Pinpoint the cell where the given text exists, returning its (X, Y) midpoint coordinate. 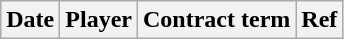
Ref (320, 20)
Contract term (216, 20)
Date (30, 20)
Player (99, 20)
